Extract the [X, Y] coordinate from the center of the cell holding the provided text.  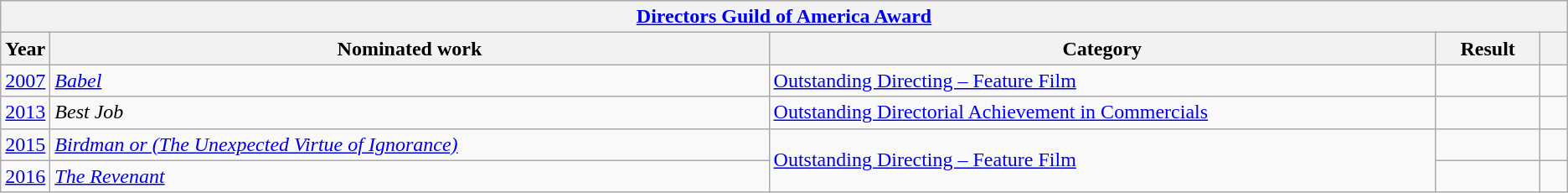
Year [25, 49]
Result [1488, 49]
Directors Guild of America Award [784, 17]
2013 [25, 112]
Birdman or (The Unexpected Virtue of Ignorance) [410, 144]
Category [1102, 49]
2016 [25, 176]
Best Job [410, 112]
Nominated work [410, 49]
The Revenant [410, 176]
Outstanding Directorial Achievement in Commercials [1102, 112]
2015 [25, 144]
Babel [410, 81]
2007 [25, 81]
